For the text-containing cell, return its midpoint in [x, y] coordinate format. 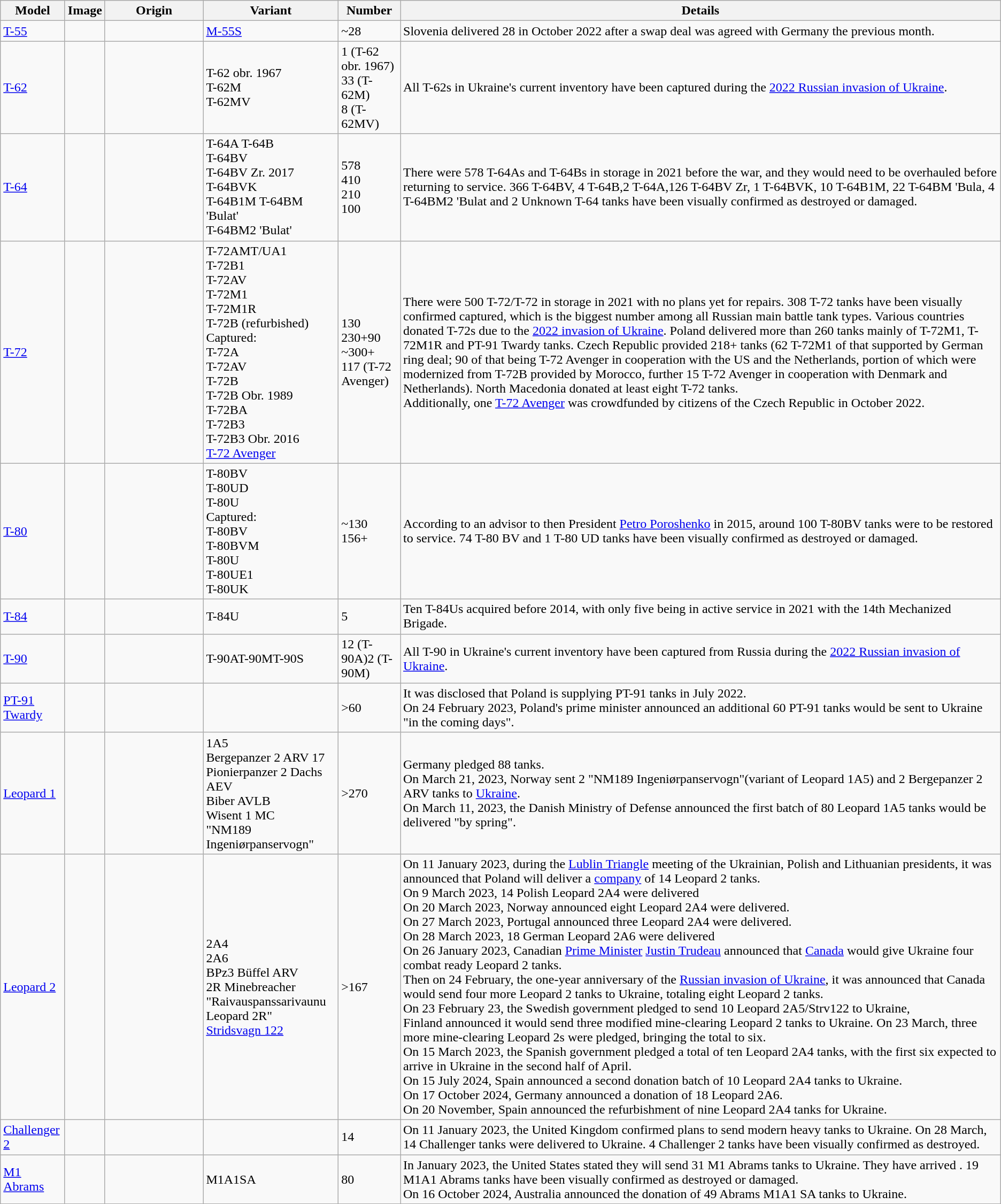
578410210100 [369, 187]
12 (T-90A)2 (T-90M) [369, 658]
M1 Abrams [33, 1179]
130230+90~300+117 (T-72 Avenger) [369, 352]
T-62 [33, 88]
1 (T-62 obr. 1967)33 (T-62M)8 (T-62MV) [369, 88]
M-55S [271, 31]
~28 [369, 31]
All T-90 in Ukraine's current inventory have been captured from Russia during the 2022 Russian invasion of Ukraine. [700, 658]
80 [369, 1179]
Model [33, 11]
T-84 [33, 616]
T-80BVT-80UDT-80UCaptured:T-80BVT-80BVMT-80UT-80UE1T-80UK [271, 531]
5 [369, 616]
T-64 [33, 187]
Details [700, 11]
T-72AMT/UA1T-72B1T-72AVT-72M1T-72M1RT-72B (refurbished)Captured:T-72AT-72AVT-72BT-72B Obr. 1989T-72BAT-72B3T-72B3 Obr. 2016T-72 Avenger [271, 352]
M1A1SA [271, 1179]
T-72 [33, 352]
1A5Bergepanzer 2 ARV 17Pionierpanzer 2 Dachs AEVBiber AVLBWisent 1 MC"NM189 Ingeniørpanservogn" [271, 793]
14 [369, 1137]
Ten T-84Us acquired before 2014, with only five being in active service in 2021 with the 14th Mechanized Brigade. [700, 616]
T-80 [33, 531]
>270 [369, 793]
Slovenia delivered 28 in October 2022 after a swap deal was agreed with Germany the previous month. [700, 31]
T-90AT-90MT-90S [271, 658]
Leopard 2 [33, 986]
T-64A T-64BT-64BVT-64BV Zr. 2017T-64BVKT-64B1M T-64BM 'Bulat'T-64BM2 'Bulat' [271, 187]
Image [84, 11]
Leopard 1 [33, 793]
Origin [154, 11]
T-84U [271, 616]
Variant [271, 11]
2A42A6BPz3 Büffel ARV2R Minebreacher"Raivauspanssarivaunu Leopard 2R"Stridsvagn 122 [271, 986]
Challenger 2 [33, 1137]
Number [369, 11]
>60 [369, 708]
T-62 obr. 1967T-62MT-62MV [271, 88]
PT-91 Twardy [33, 708]
T-55 [33, 31]
~130156+ [369, 531]
>167 [369, 986]
T-90 [33, 658]
All T-62s in Ukraine's current inventory have been captured during the 2022 Russian invasion of Ukraine. [700, 88]
